Return (x, y) of the center of cell containing provided text 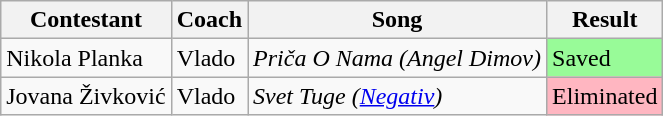
Coach (209, 20)
Result (605, 20)
Saved (605, 58)
Svet Tuge (Negativ) (398, 96)
Song (398, 20)
Eliminated (605, 96)
Jovana Živković (86, 96)
Contestant (86, 20)
Nikola Planka (86, 58)
Priča O Nama (Angel Dimov) (398, 58)
